Pinpoint the cell where the given text exists, returning its (X, Y) midpoint coordinate. 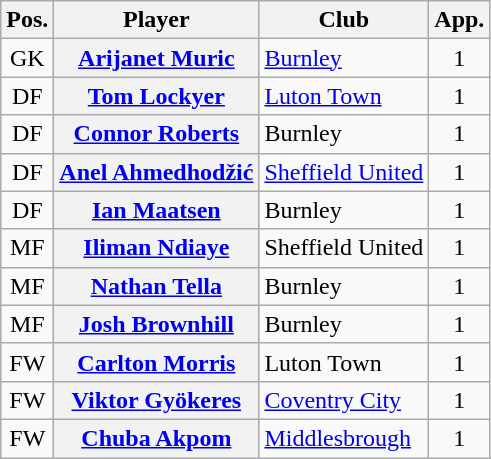
Anel Ahmedhodžić (156, 172)
Viktor Gyökeres (156, 400)
Ian Maatsen (156, 210)
Pos. (28, 20)
Coventry City (344, 400)
Connor Roberts (156, 134)
Iliman Ndiaye (156, 248)
Arijanet Muric (156, 58)
Player (156, 20)
Club (344, 20)
GK (28, 58)
Josh Brownhill (156, 324)
Nathan Tella (156, 286)
Tom Lockyer (156, 96)
Carlton Morris (156, 362)
Middlesbrough (344, 438)
App. (460, 20)
Chuba Akpom (156, 438)
